Output the [x, y] coordinate of the center of the cell containing the given text.  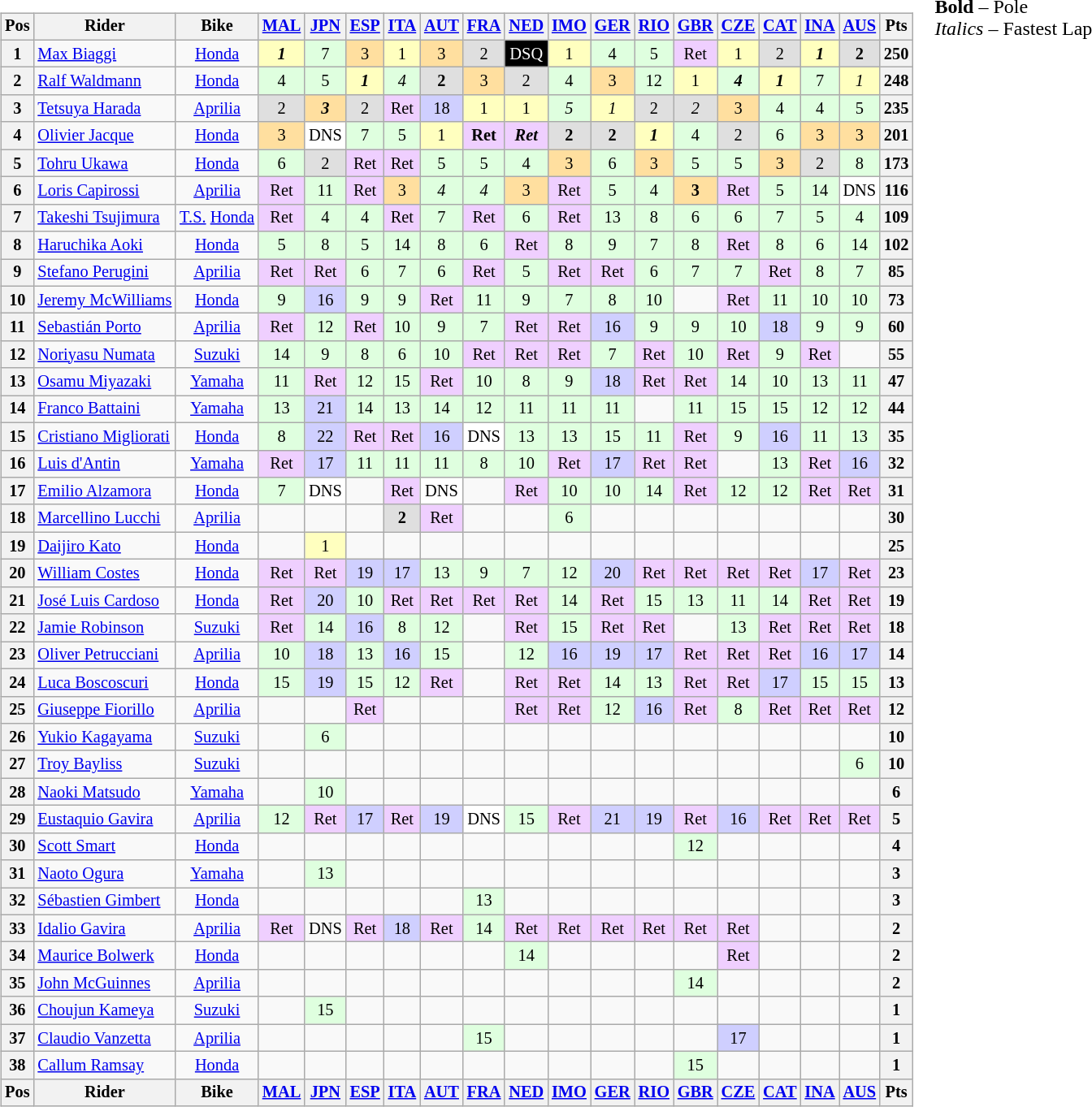
Sébastien Gimbert [104, 902]
Luca Boscoscuri [104, 682]
Olivier Jacque [104, 136]
Callum Ramsay [104, 1066]
173 [896, 163]
Takeshi Tsujimura [104, 218]
Loris Capirossi [104, 191]
85 [896, 273]
37 [17, 1038]
44 [896, 409]
Marcellino Lucchi [104, 518]
73 [896, 300]
Emilio Alzamora [104, 491]
Naoki Matsudo [104, 792]
José Luis Cardoso [104, 600]
Tohru Ukawa [104, 163]
Osamu Miyazaki [104, 382]
Eustaquio Gavira [104, 819]
201 [896, 136]
Giuseppe Fiorillo [104, 710]
Tetsuya Harada [104, 109]
Haruchika Aoki [104, 245]
Sebastián Porto [104, 327]
47 [896, 382]
248 [896, 81]
Cristiano Migliorati [104, 436]
Scott Smart [104, 846]
Maurice Bolwerk [104, 956]
26 [17, 737]
116 [896, 191]
Troy Bayliss [104, 764]
Stefano Perugini [104, 273]
34 [17, 956]
Jamie Robinson [104, 628]
Daijiro Kato [104, 546]
William Costes [104, 573]
60 [896, 327]
Jeremy McWilliams [104, 300]
Franco Battaini [104, 409]
250 [896, 54]
Yukio Kagayama [104, 737]
DSQ [526, 54]
Idalio Gavira [104, 928]
Claudio Vanzetta [104, 1038]
Naoto Ogura [104, 874]
Noriyasu Numata [104, 355]
Max Biaggi [104, 54]
33 [17, 928]
29 [17, 819]
Oliver Petrucciani [104, 655]
38 [17, 1066]
T.S. Honda [217, 218]
109 [896, 218]
102 [896, 245]
55 [896, 355]
Choujun Kameya [104, 1010]
27 [17, 764]
John McGuinnes [104, 984]
235 [896, 109]
28 [17, 792]
36 [17, 1010]
24 [17, 682]
Luis d'Antin [104, 464]
Ralf Waldmann [104, 81]
